Provide the (x, y) coordinate of the cell's center where the given text is located.  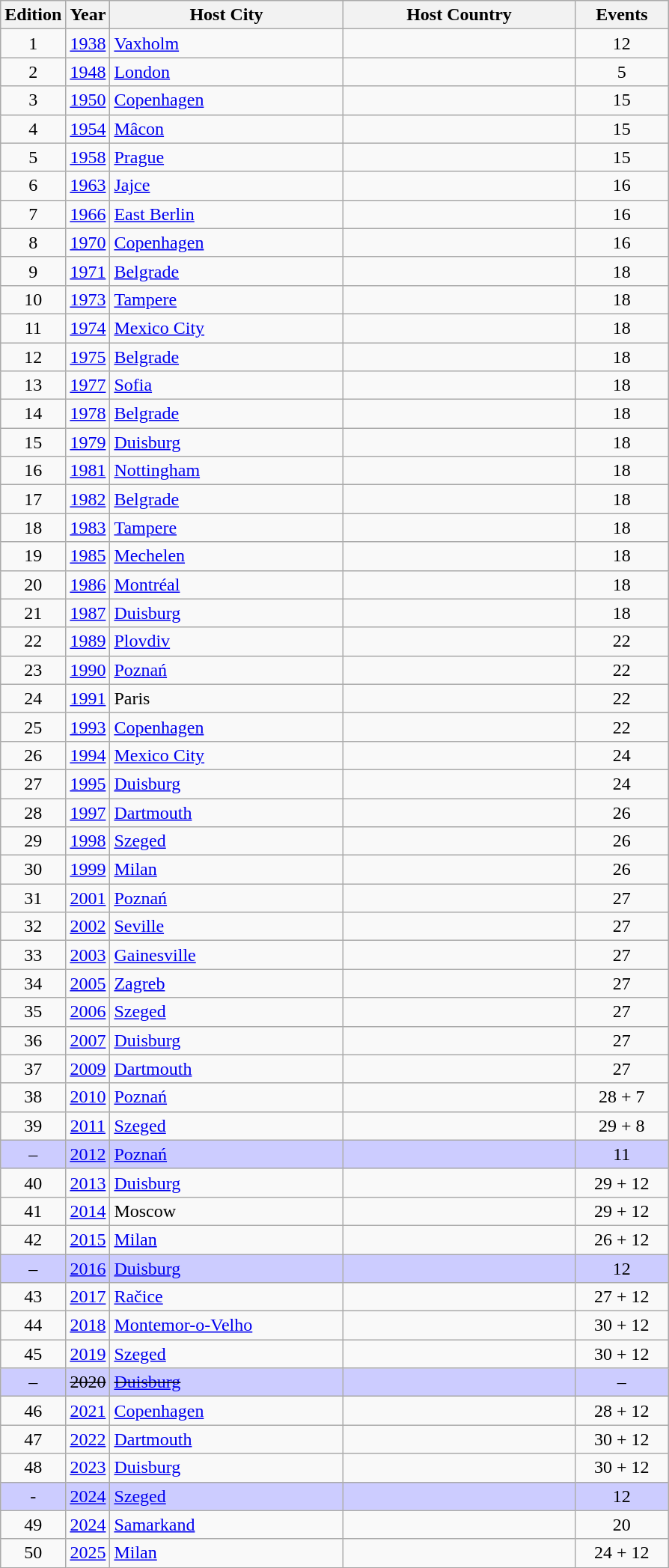
1999 (88, 870)
28 + 7 (622, 1097)
2023 (88, 1468)
8 (33, 242)
6 (33, 186)
1998 (88, 841)
1978 (88, 414)
4 (33, 129)
29 (33, 841)
45 (33, 1354)
Montréal (226, 585)
1982 (88, 499)
35 (33, 1012)
42 (33, 1239)
26 + 12 (622, 1239)
1987 (88, 613)
2013 (88, 1183)
1991 (88, 698)
2005 (88, 983)
1971 (88, 271)
1973 (88, 299)
2011 (88, 1126)
Prague (226, 157)
1990 (88, 670)
2015 (88, 1239)
13 (33, 385)
1979 (88, 442)
1995 (88, 784)
1958 (88, 157)
25 (33, 727)
Montemor-o-Velho (226, 1326)
1977 (88, 385)
1950 (88, 100)
38 (33, 1097)
Events (622, 15)
1938 (88, 43)
2002 (88, 927)
2016 (88, 1269)
2006 (88, 1012)
34 (33, 983)
19 (33, 556)
2003 (88, 955)
17 (33, 499)
1985 (88, 556)
Plovdiv (226, 641)
Host City (226, 15)
2012 (88, 1154)
1963 (88, 186)
40 (33, 1183)
Zagreb (226, 983)
33 (33, 955)
Edition (33, 15)
2009 (88, 1069)
30 (33, 870)
48 (33, 1468)
2017 (88, 1297)
Sofia (226, 385)
2019 (88, 1354)
Host Country (459, 15)
Moscow (226, 1211)
2025 (88, 1553)
23 (33, 670)
East Berlin (226, 214)
London (226, 72)
Paris (226, 698)
2020 (88, 1382)
Mâcon (226, 129)
1974 (88, 328)
10 (33, 299)
2001 (88, 898)
3 (33, 100)
41 (33, 1211)
Gainesville (226, 955)
9 (33, 271)
2022 (88, 1439)
28 (33, 812)
47 (33, 1439)
Year (88, 15)
1989 (88, 641)
44 (33, 1326)
Nottingham (226, 471)
39 (33, 1126)
1975 (88, 357)
21 (33, 613)
1997 (88, 812)
14 (33, 414)
1994 (88, 755)
2018 (88, 1326)
1954 (88, 129)
1966 (88, 214)
Vaxholm (226, 43)
Samarkand (226, 1525)
Jajce (226, 186)
37 (33, 1069)
2007 (88, 1040)
49 (33, 1525)
- (33, 1496)
31 (33, 898)
27 + 12 (622, 1297)
28 + 12 (622, 1411)
1970 (88, 242)
50 (33, 1553)
1 (33, 43)
7 (33, 214)
24 + 12 (622, 1553)
Mechelen (226, 556)
1981 (88, 471)
1983 (88, 528)
Seville (226, 927)
43 (33, 1297)
1993 (88, 727)
2010 (88, 1097)
2014 (88, 1211)
32 (33, 927)
2 (33, 72)
Račice (226, 1297)
46 (33, 1411)
2021 (88, 1411)
29 + 8 (622, 1126)
1948 (88, 72)
1986 (88, 585)
36 (33, 1040)
